Search for the cell housing the specified text and yield its [x, y] center coordinate. 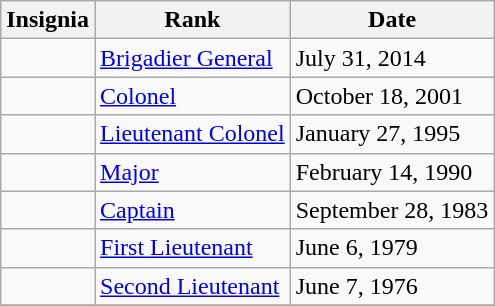
Insignia [48, 20]
Major [193, 172]
Captain [193, 210]
Colonel [193, 96]
Brigadier General [193, 58]
June 6, 1979 [392, 248]
First Lieutenant [193, 248]
October 18, 2001 [392, 96]
January 27, 1995 [392, 134]
Date [392, 20]
September 28, 1983 [392, 210]
Second Lieutenant [193, 286]
Lieutenant Colonel [193, 134]
June 7, 1976 [392, 286]
July 31, 2014 [392, 58]
February 14, 1990 [392, 172]
Rank [193, 20]
